Detect which cell encompasses the target text, then output its [X, Y] center coordinate. 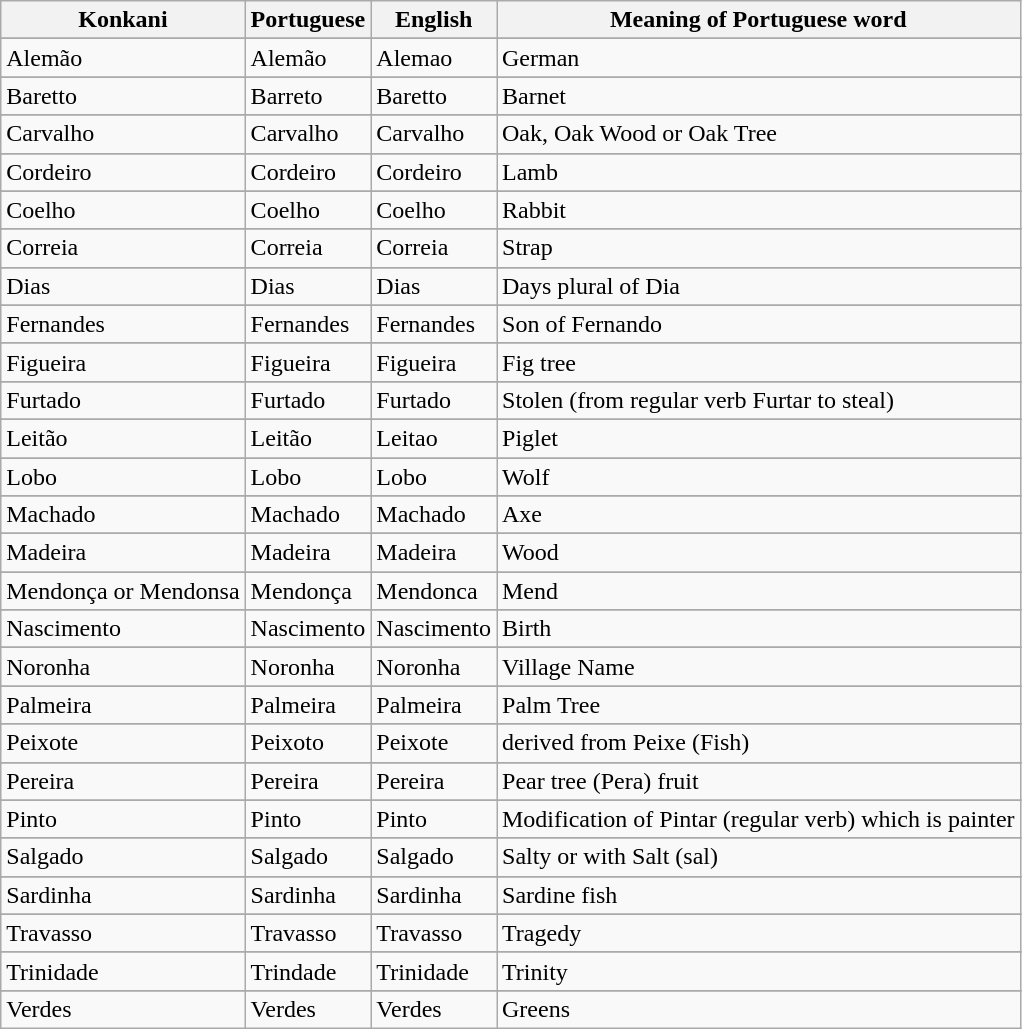
Trinity [758, 971]
Trindade [308, 971]
Leitao [434, 438]
Days plural of Dia [758, 286]
English [434, 20]
Meaning of Portuguese word [758, 20]
Konkani [123, 20]
derived from Peixe (Fish) [758, 743]
Oak, Oak Wood or Oak Tree [758, 134]
Pear tree (Pera) fruit [758, 781]
Village Name [758, 667]
Wolf [758, 477]
Mendonça or Mendonsa [123, 591]
Barreto [308, 96]
Fig tree [758, 362]
Tragedy [758, 933]
Strap [758, 248]
Rabbit [758, 210]
Sardine fish [758, 895]
Mendonça [308, 591]
Barnet [758, 96]
Salty or with Salt (sal) [758, 857]
Mendonca [434, 591]
Palm Tree [758, 705]
Portuguese [308, 20]
Wood [758, 553]
Modification of Pintar (regular verb) which is painter [758, 819]
German [758, 58]
Piglet [758, 438]
Alemao [434, 58]
Stolen (from regular verb Furtar to steal) [758, 400]
Peixoto [308, 743]
Son of Fernando [758, 324]
Greens [758, 1009]
Birth [758, 629]
Lamb [758, 172]
Mend [758, 591]
Axe [758, 515]
